Pinpoint the cell where the given text exists, returning its (x, y) midpoint coordinate. 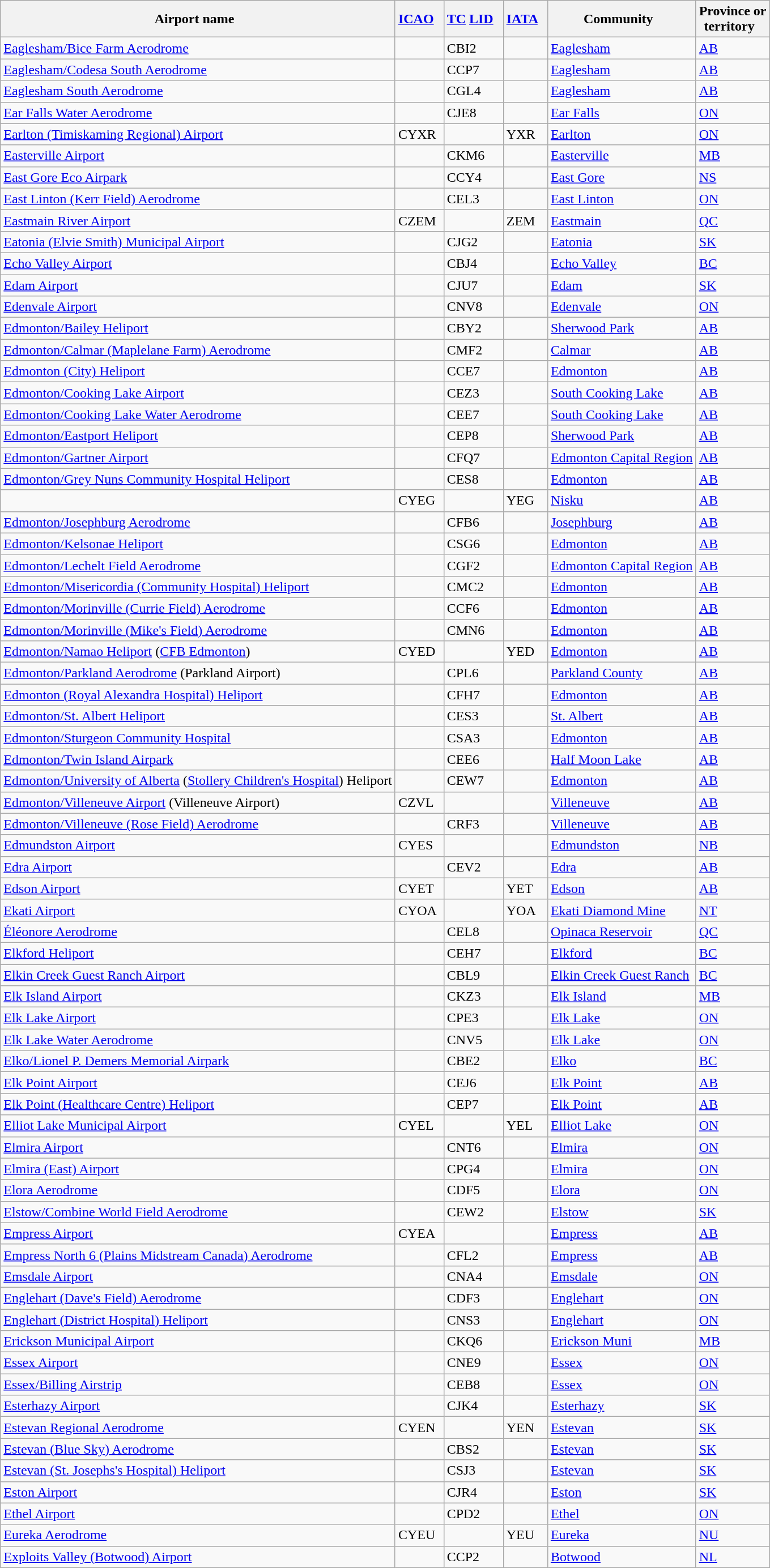
CGF2 (474, 565)
Edmonton/Sturgeon Community Hospital (198, 738)
Elliot Lake Municipal Airport (198, 1126)
CKM6 (474, 156)
CKZ3 (474, 997)
CPG4 (474, 1169)
Parkland County (622, 673)
CEZ3 (474, 393)
Edmonton/Parkland Aerodrome (Parkland Airport) (198, 673)
CEE6 (474, 759)
Elk Point Airport (198, 1083)
Essex Airport (198, 1363)
Edmonton/Cooking Lake Water Aerodrome (198, 415)
CBY2 (474, 328)
Edam Airport (198, 285)
NL (733, 1557)
Echo Valley Airport (198, 263)
CZEM (419, 220)
CCF6 (474, 608)
Elkford Heliport (198, 953)
Estevan (Blue Sky) Aerodrome (198, 1449)
Edmonton/Grey Nuns Community Hospital Heliport (198, 479)
CGL4 (474, 91)
Edmonton/Morinville (Mike's Field) Aerodrome (198, 630)
NS (733, 177)
Ekati Airport (198, 910)
Edmonton/St. Albert Heliport (198, 716)
CFB6 (474, 522)
CYET (419, 888)
Edmonton/Eastport Heliport (198, 436)
Half Moon Lake (622, 759)
CFQ7 (474, 458)
Ear Falls (622, 113)
CNS3 (474, 1320)
Emsdale (622, 1276)
CBI2 (474, 48)
Easterville (622, 156)
Elliot Lake (622, 1126)
CSG6 (474, 544)
CSA3 (474, 738)
CBE2 (474, 1061)
CBS2 (474, 1449)
Opinaca Reservoir (622, 932)
CYED (419, 652)
ICAO (419, 19)
Eaglesham/Codesa South Aerodrome (198, 70)
CYEU (419, 1535)
Estevan Regional Aerodrome (198, 1428)
Elko (622, 1061)
Elk Island (622, 997)
CPD2 (474, 1514)
Ekati Diamond Mine (622, 910)
CPL6 (474, 673)
CYXR (419, 134)
Eaglesham/Bice Farm Aerodrome (198, 48)
CJK4 (474, 1406)
CDF3 (474, 1298)
Eston Airport (198, 1492)
CYEN (419, 1428)
Empress Airport (198, 1233)
Estevan (St. Josephs's Hospital) Heliport (198, 1471)
CEW7 (474, 781)
Edmonton/Villeneuve Airport (Villeneuve Airport) (198, 802)
CNV8 (474, 307)
Eatonia (622, 242)
CEB8 (474, 1385)
Eureka Aerodrome (198, 1535)
YET (525, 888)
Elk Lake Airport (198, 1018)
Éléonore Aerodrome (198, 932)
Elkin Creek Guest Ranch Airport (198, 975)
Edmonton/Morinville (Currie Field) Aerodrome (198, 608)
Edenvale (622, 307)
Empress North 6 (Plains Midstream Canada) Aerodrome (198, 1255)
Eastmain (622, 220)
CDF5 (474, 1190)
CEP8 (474, 436)
Edra (622, 867)
Echo Valley (622, 263)
Nisku (622, 501)
Elkin Creek Guest Ranch (622, 975)
Edmonton/Cooking Lake Airport (198, 393)
Edson Airport (198, 888)
Airport name (198, 19)
East Linton (Kerr Field) Aerodrome (198, 199)
Ethel Airport (198, 1514)
CJE8 (474, 113)
CYEL (419, 1126)
YEN (525, 1428)
CEP7 (474, 1104)
NT (733, 910)
Community (622, 19)
CEW2 (474, 1212)
CMF2 (474, 350)
Elkford (622, 953)
Essex/Billing Airstrip (198, 1385)
Edmonton/Villeneuve (Rose Field) Aerodrome (198, 824)
YEU (525, 1535)
Edmonton/Bailey Heliport (198, 328)
Edmonton/University of Alberta (Stollery Children's Hospital) Heliport (198, 781)
CBJ4 (474, 263)
Edmonton/Gartner Airport (198, 458)
CFL2 (474, 1255)
Edmonton/Misericordia (Community Hospital) Heliport (198, 587)
Eureka (622, 1535)
St. Albert (622, 716)
Eatonia (Elvie Smith) Municipal Airport (198, 242)
ZEM (525, 220)
Edmonton (City) Heliport (198, 371)
YEG (525, 501)
Erickson Muni (622, 1341)
CEV2 (474, 867)
CZVL (419, 802)
CYEA (419, 1233)
Elko/Lionel P. Demers Memorial Airpark (198, 1061)
NB (733, 845)
Edenvale Airport (198, 307)
CEL3 (474, 199)
Easterville Airport (198, 156)
Exploits Valley (Botwood) Airport (198, 1557)
Earlton (Timiskaming Regional) Airport (198, 134)
Edmundston (622, 845)
CNT6 (474, 1147)
CMN6 (474, 630)
Ethel (622, 1514)
CES3 (474, 716)
Elstow (622, 1212)
Edmonton (Royal Alexandra Hospital) Heliport (198, 695)
CYOA (419, 910)
Elmira Airport (198, 1147)
CNV5 (474, 1040)
Calmar (622, 350)
CCP2 (474, 1557)
Englehart (Dave's Field) Aerodrome (198, 1298)
East Linton (622, 199)
CEH7 (474, 953)
CPE3 (474, 1018)
Esterhazy Airport (198, 1406)
Esterhazy (622, 1406)
Elk Island Airport (198, 997)
Elk Point (Healthcare Centre) Heliport (198, 1104)
Eastmain River Airport (198, 220)
Edmonton/Twin Island Airpark (198, 759)
CYES (419, 845)
CJU7 (474, 285)
Erickson Municipal Airport (198, 1341)
IATA (525, 19)
CYEG (419, 501)
CCE7 (474, 371)
CNE9 (474, 1363)
CEE7 (474, 415)
Edra Airport (198, 867)
Ear Falls Water Aerodrome (198, 113)
CJR4 (474, 1492)
NU (733, 1535)
Edmonton/Calmar (Maplelane Farm) Aerodrome (198, 350)
Elmira (East) Airport (198, 1169)
Eston (622, 1492)
East Gore (622, 177)
Emsdale Airport (198, 1276)
Edmonton/Namao Heliport (CFB Edmonton) (198, 652)
CCY4 (474, 177)
YOA (525, 910)
CKQ6 (474, 1341)
CJG2 (474, 242)
CFH7 (474, 695)
TC LID (474, 19)
Elora Aerodrome (198, 1190)
CEL8 (474, 932)
Elk Lake Water Aerodrome (198, 1040)
Edmonton/Lechelt Field Aerodrome (198, 565)
East Gore Eco Airpark (198, 177)
Botwood (622, 1557)
CMC2 (474, 587)
CES8 (474, 479)
Edmundston Airport (198, 845)
YED (525, 652)
CSJ3 (474, 1471)
Elora (622, 1190)
Edson (622, 888)
Edmonton/Kelsonae Heliport (198, 544)
Edam (622, 285)
Province orterritory (733, 19)
CRF3 (474, 824)
Elstow/Combine World Field Aerodrome (198, 1212)
CBL9 (474, 975)
Edmonton/Josephburg Aerodrome (198, 522)
Eaglesham South Aerodrome (198, 91)
CEJ6 (474, 1083)
Josephburg (622, 522)
YEL (525, 1126)
CCP7 (474, 70)
YXR (525, 134)
CNA4 (474, 1276)
Earlton (622, 134)
Englehart (District Hospital) Heliport (198, 1320)
